Return [X, Y] of the center of cell containing provided text 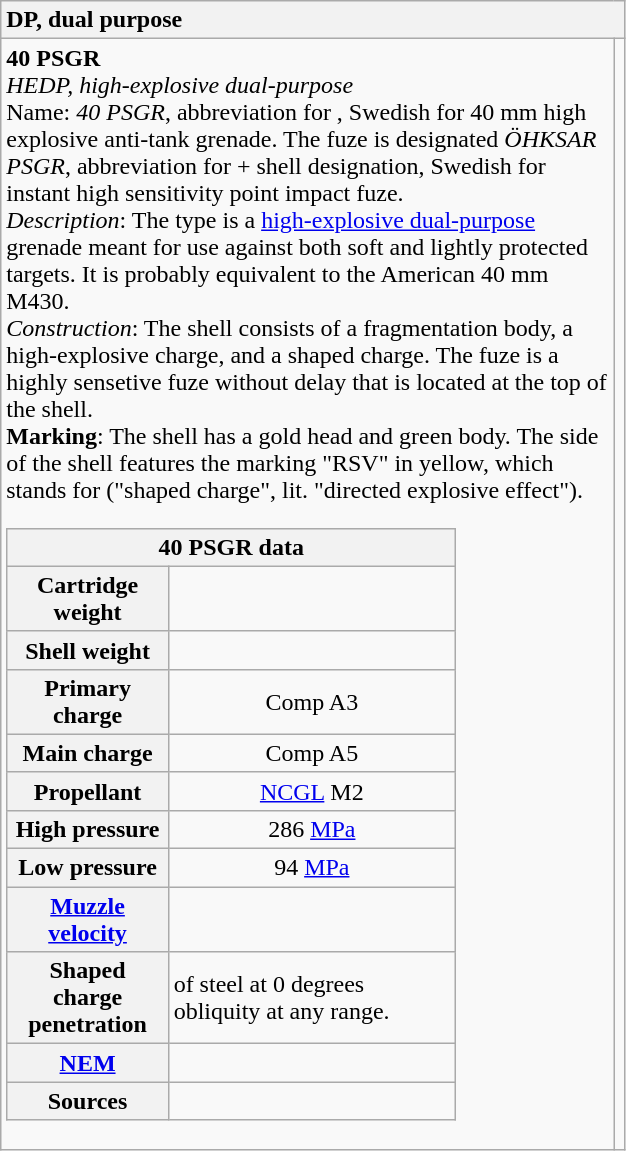
Cartridge weight [88, 598]
of steel at 0 degrees obliquity at any range. [312, 998]
Sources [88, 1101]
Shaped charge penetration [88, 998]
Shell weight [88, 650]
NCGL M2 [312, 791]
Comp A3 [312, 702]
Propellant [88, 791]
Main charge [88, 753]
94 MPa [312, 868]
286 MPa [312, 829]
40 PSGR data [231, 547]
High pressure [88, 829]
Primary charge [88, 702]
Comp A5 [312, 753]
DP, dual purpose [313, 20]
NEM [88, 1063]
Low pressure [88, 868]
Muzzle velocity [88, 920]
